Provide the [X, Y] coordinate of the cell's center where the given text is located.  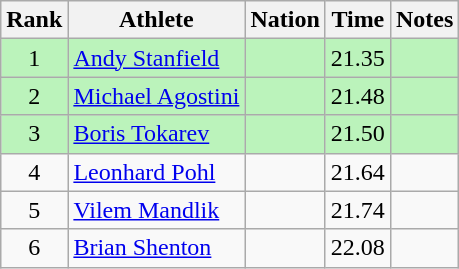
2 [34, 96]
Time [358, 20]
Vilem Mandlik [156, 210]
4 [34, 172]
21.50 [358, 134]
Nation [285, 20]
Andy Stanfield [156, 58]
Brian Shenton [156, 248]
21.48 [358, 96]
5 [34, 210]
Michael Agostini [156, 96]
3 [34, 134]
1 [34, 58]
22.08 [358, 248]
Rank [34, 20]
Boris Tokarev [156, 134]
6 [34, 248]
Leonhard Pohl [156, 172]
Notes [424, 20]
Athlete [156, 20]
21.35 [358, 58]
21.74 [358, 210]
21.64 [358, 172]
